Return the [x, y] coordinate for the center point of the cell that contains the specified text.  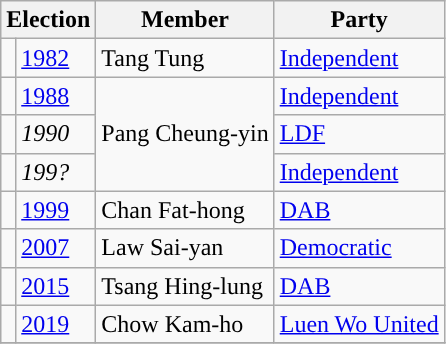
Democratic [359, 248]
LDF [359, 134]
Party [359, 20]
Law Sai-yan [185, 248]
2019 [56, 324]
1982 [56, 58]
Member [185, 20]
Tang Tung [185, 58]
Luen Wo United [359, 324]
1990 [56, 134]
Tsang Hing-lung [185, 286]
1999 [56, 210]
Chow Kam-ho [185, 324]
Pang Cheung-yin [185, 134]
Election [48, 20]
199? [56, 172]
2015 [56, 286]
2007 [56, 248]
1988 [56, 96]
Chan Fat-hong [185, 210]
